Pinpoint the cell where the given text exists, returning its (x, y) midpoint coordinate. 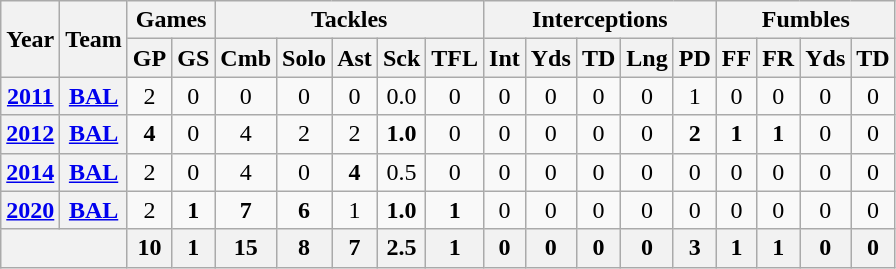
Ast (355, 58)
15 (246, 248)
10 (149, 248)
2.5 (401, 248)
Fumbles (806, 20)
8 (304, 248)
Games (170, 20)
Team (94, 39)
PD (694, 58)
Cmb (246, 58)
Int (505, 58)
2011 (30, 96)
2012 (30, 134)
GP (149, 58)
Year (30, 39)
2014 (30, 172)
TFL (455, 58)
6 (304, 210)
Tackles (350, 20)
0.0 (401, 96)
Sck (401, 58)
Solo (304, 58)
FF (736, 58)
3 (694, 248)
0.5 (401, 172)
Lng (647, 58)
GS (194, 58)
2020 (30, 210)
Interceptions (600, 20)
FR (778, 58)
